Return the (X, Y) coordinate for the center point of the cell that contains the specified text.  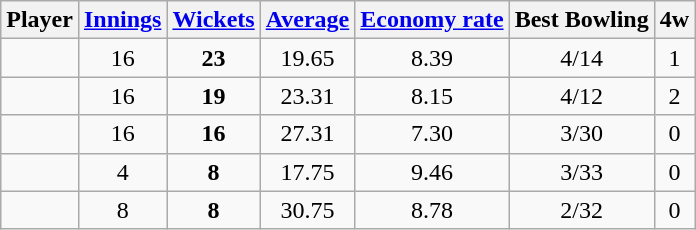
30.75 (308, 210)
8.78 (432, 210)
8.15 (432, 96)
Economy rate (432, 20)
27.31 (308, 134)
9.46 (432, 172)
8.39 (432, 58)
Wickets (214, 20)
1 (674, 58)
19 (214, 96)
2 (674, 96)
3/30 (582, 134)
23 (214, 58)
Innings (122, 20)
4 (122, 172)
Average (308, 20)
7.30 (432, 134)
4/14 (582, 58)
23.31 (308, 96)
Player (40, 20)
4/12 (582, 96)
Best Bowling (582, 20)
17.75 (308, 172)
19.65 (308, 58)
2/32 (582, 210)
3/33 (582, 172)
4w (674, 20)
